Return (x, y) of the center of cell containing provided text 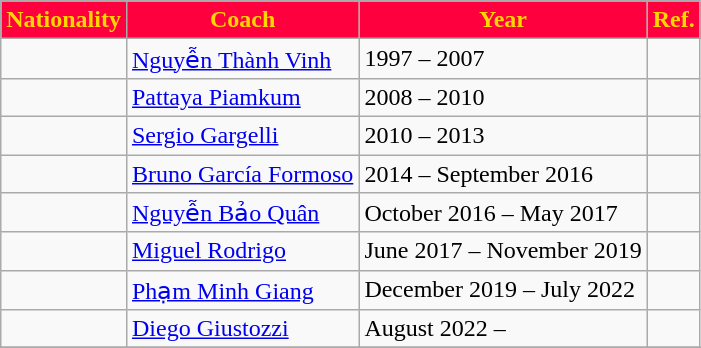
Ref. (674, 20)
Year (503, 20)
Coach (242, 20)
Nguyễn Bảo Quân (242, 213)
Nationality (64, 20)
1997 – 2007 (503, 59)
October 2016 – May 2017 (503, 213)
2010 – 2013 (503, 135)
Phạm Minh Giang (242, 290)
Nguyễn Thành Vinh (242, 59)
Bruno García Formoso (242, 173)
Pattaya Piamkum (242, 97)
Sergio Gargelli (242, 135)
August 2022 – (503, 329)
June 2017 – November 2019 (503, 251)
December 2019 – July 2022 (503, 290)
Diego Giustozzi (242, 329)
Miguel Rodrigo (242, 251)
2008 – 2010 (503, 97)
2014 – September 2016 (503, 173)
